Pinpoint the cell where the given text exists, returning its (x, y) midpoint coordinate. 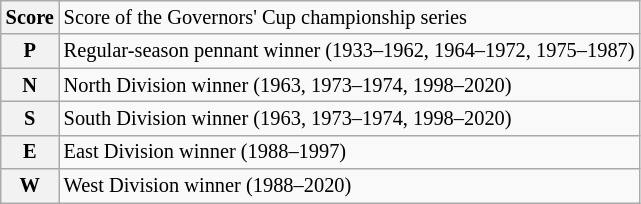
P (30, 51)
N (30, 85)
W (30, 186)
Score (30, 17)
E (30, 152)
Regular-season pennant winner (1933–1962, 1964–1972, 1975–1987) (350, 51)
West Division winner (1988–2020) (350, 186)
Score of the Governors' Cup championship series (350, 17)
North Division winner (1963, 1973–1974, 1998–2020) (350, 85)
East Division winner (1988–1997) (350, 152)
S (30, 118)
South Division winner (1963, 1973–1974, 1998–2020) (350, 118)
